Determine the [X, Y] coordinate at the center of the cell enclosing the given text.  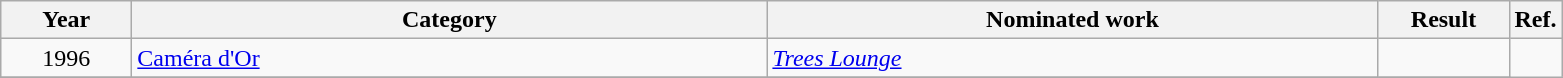
Year [66, 20]
Caméra d'Or [450, 58]
Nominated work [1072, 20]
Ref. [1536, 20]
Trees Lounge [1072, 58]
Category [450, 20]
Result [1444, 20]
1996 [66, 58]
